For the text-containing cell, return its midpoint in [X, Y] coordinate format. 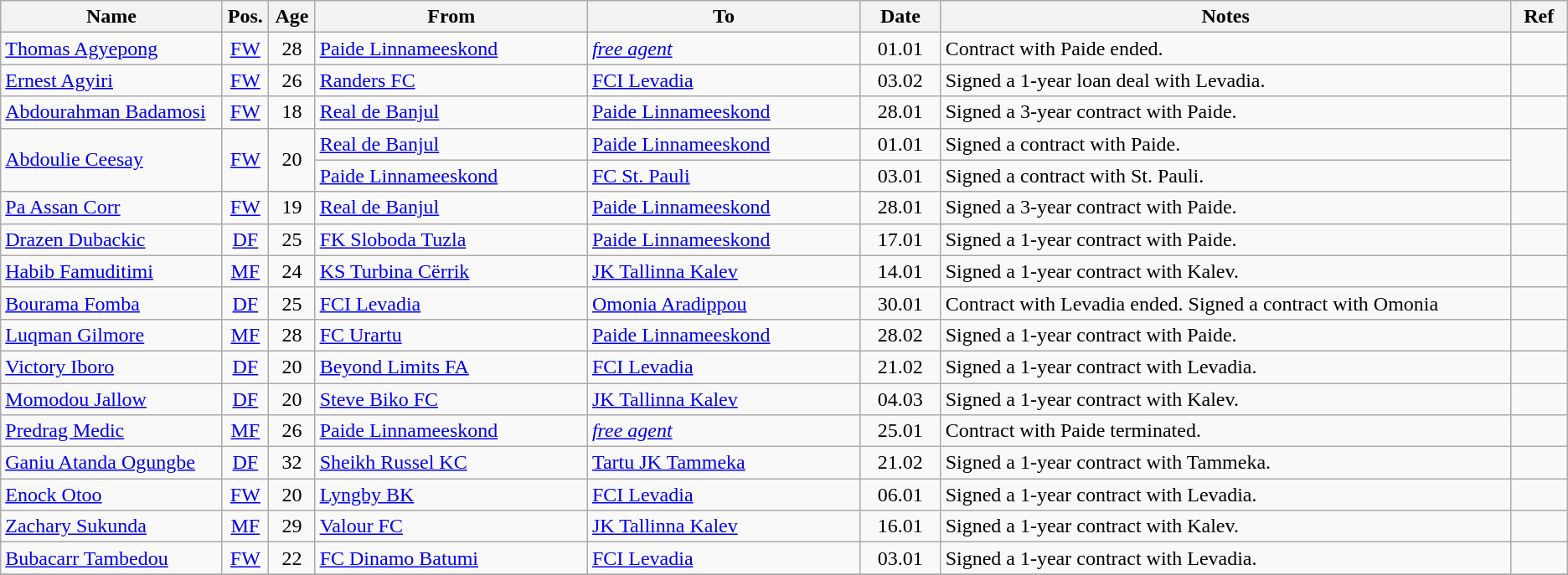
28.02 [900, 335]
Signed a 1-year contract with Tammeka. [1225, 463]
Zachary Sukunda [111, 526]
Ref [1539, 17]
Signed a contract with Paide. [1225, 144]
Drazen Dubackic [111, 239]
Ernest Agyiri [111, 80]
Contract with Paide ended. [1225, 49]
Age [291, 17]
KS Turbina Cërrik [451, 271]
16.01 [900, 526]
Abdoulie Ceesay [111, 160]
30.01 [900, 303]
22 [291, 558]
Bourama Fomba [111, 303]
FK Sloboda Tuzla [451, 239]
Momodou Jallow [111, 399]
Pa Assan Corr [111, 208]
Bubacarr Tambedou [111, 558]
FC Dinamo Batumi [451, 558]
Tartu JK Tammeka [724, 463]
18 [291, 112]
32 [291, 463]
Habib Famuditimi [111, 271]
Randers FC [451, 80]
Victory Iboro [111, 367]
Notes [1225, 17]
Abdourahman Badamosi [111, 112]
04.03 [900, 399]
Predrag Medic [111, 431]
Lyngby BK [451, 495]
Thomas Agyepong [111, 49]
FC Urartu [451, 335]
Steve Biko FC [451, 399]
06.01 [900, 495]
17.01 [900, 239]
Contract with Levadia ended. Signed a contract with Omonia [1225, 303]
From [451, 17]
24 [291, 271]
29 [291, 526]
Date [900, 17]
25.01 [900, 431]
Enock Otoo [111, 495]
19 [291, 208]
Signed a 1-year loan deal with Levadia. [1225, 80]
Contract with Paide terminated. [1225, 431]
FC St. Pauli [724, 176]
Omonia Aradippou [724, 303]
Luqman Gilmore [111, 335]
03.02 [900, 80]
To [724, 17]
Pos. [245, 17]
14.01 [900, 271]
Valour FC [451, 526]
Ganiu Atanda Ogungbe [111, 463]
Name [111, 17]
Signed a contract with St. Pauli. [1225, 176]
Sheikh Russel KC [451, 463]
Beyond Limits FA [451, 367]
